Extract the [x, y] coordinate from the center of the cell holding the provided text.  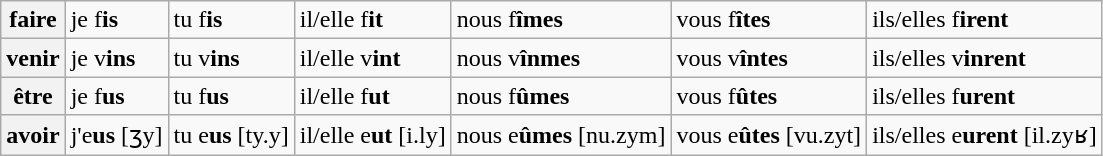
nous fîmes [561, 20]
j'eus [ʒy] [116, 135]
nous fûmes [561, 96]
ils/elles firent [985, 20]
vous fûtes [769, 96]
tu eus [ty.y] [231, 135]
ils/elles furent [985, 96]
nous eûmes [nu.zym] [561, 135]
avoir [33, 135]
vous fîtes [769, 20]
il/elle vint [372, 58]
ils/elles vinrent [985, 58]
je fis [116, 20]
vous vîntes [769, 58]
tu vins [231, 58]
il/elle fit [372, 20]
il/elle fut [372, 96]
tu fus [231, 96]
je fus [116, 96]
tu fis [231, 20]
venir [33, 58]
ils/elles eurent [il.zyʁ] [985, 135]
faire [33, 20]
il/elle eut [i.ly] [372, 135]
être [33, 96]
nous vînmes [561, 58]
vous eûtes [vu.zyt] [769, 135]
je vins [116, 58]
